For the text-containing cell, return its midpoint in [X, Y] coordinate format. 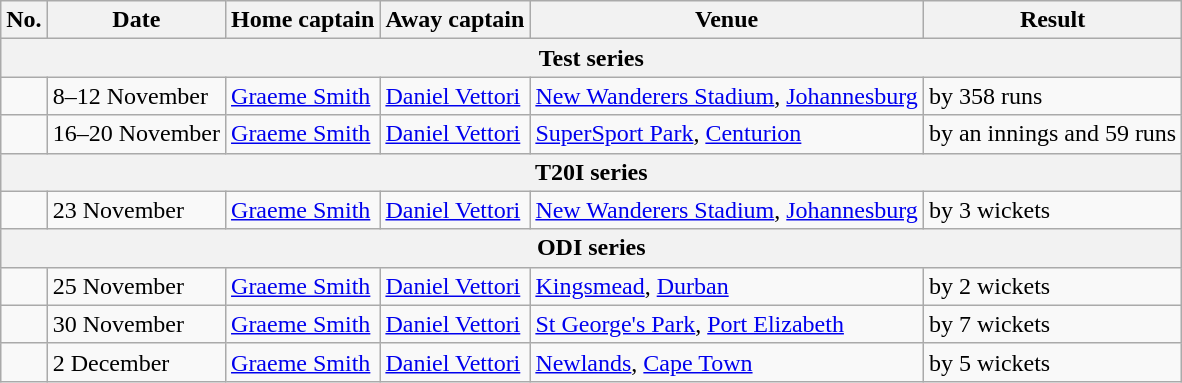
Newlands, Cape Town [727, 362]
Home captain [303, 20]
25 November [136, 286]
T20I series [592, 172]
by 7 wickets [1052, 324]
Date [136, 20]
No. [24, 20]
2 December [136, 362]
8–12 November [136, 96]
by 358 runs [1052, 96]
by 5 wickets [1052, 362]
by 3 wickets [1052, 210]
Away captain [455, 20]
Kingsmead, Durban [727, 286]
ODI series [592, 248]
by an innings and 59 runs [1052, 134]
30 November [136, 324]
by 2 wickets [1052, 286]
Venue [727, 20]
16–20 November [136, 134]
23 November [136, 210]
St George's Park, Port Elizabeth [727, 324]
SuperSport Park, Centurion [727, 134]
Result [1052, 20]
Test series [592, 58]
